Output the (x, y) coordinate of the center of the cell containing the given text.  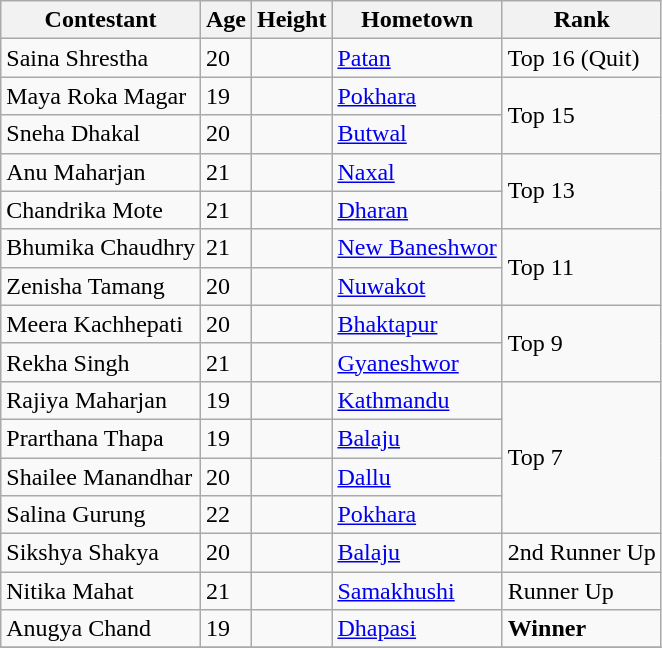
Nuwakot (417, 286)
Top 13 (582, 191)
Sikshya Shakya (101, 553)
Gyaneshwor (417, 362)
New Baneshwor (417, 248)
Age (226, 20)
Top 9 (582, 343)
Rekha Singh (101, 362)
2nd Runner Up (582, 553)
Anugya Chand (101, 629)
Hometown (417, 20)
Nitika Mahat (101, 591)
Meera Kachhepati (101, 324)
Samakhushi (417, 591)
Dhapasi (417, 629)
Top 11 (582, 267)
Dharan (417, 210)
Butwal (417, 134)
Dallu (417, 477)
Runner Up (582, 591)
Salina Gurung (101, 515)
Patan (417, 58)
Maya Roka Magar (101, 96)
Prarthana Thapa (101, 438)
Top 16 (Quit) (582, 58)
Top 15 (582, 115)
Saina Shrestha (101, 58)
Zenisha Tamang (101, 286)
Rajiya Maharjan (101, 400)
Kathmandu (417, 400)
Height (292, 20)
Shailee Manandhar (101, 477)
Top 7 (582, 457)
Rank (582, 20)
22 (226, 515)
Bhaktapur (417, 324)
Anu Maharjan (101, 172)
Bhumika Chaudhry (101, 248)
Winner (582, 629)
Naxal (417, 172)
Sneha Dhakal (101, 134)
Chandrika Mote (101, 210)
Contestant (101, 20)
